Scan for the cell matching the given text and deliver its (X, Y) coordinate at center. 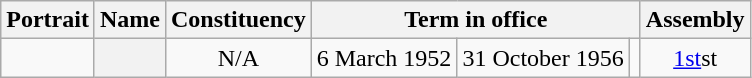
N/A (238, 58)
1stst (695, 58)
Assembly (695, 20)
6 March 1952 (384, 58)
Name (130, 20)
Portrait (48, 20)
Constituency (238, 20)
31 October 1956 (543, 58)
Term in office (476, 20)
